Identify which cell holds the provided text, then report its (x, y) central coordinate. 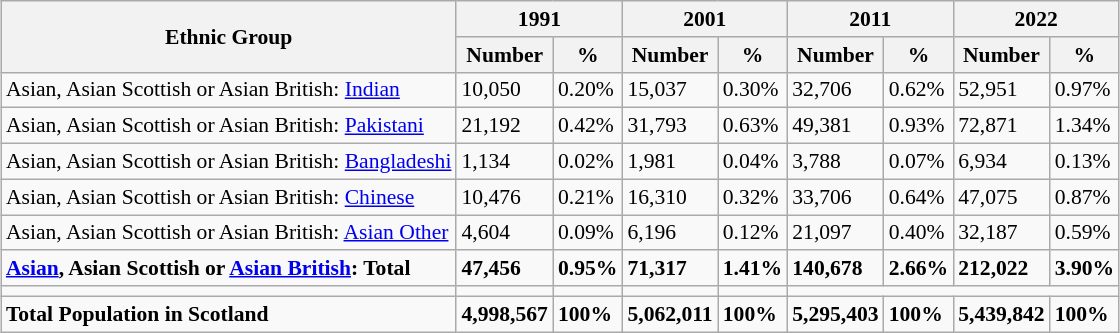
52,951 (1001, 90)
10,476 (504, 197)
Asian, Asian Scottish or Asian British: Pakistani (229, 126)
Asian, Asian Scottish or Asian British: Asian Other (229, 232)
Asian, Asian Scottish or Asian British: Bangladeshi (229, 161)
2011 (870, 19)
0.42% (588, 126)
Total Population in Scotland (229, 314)
6,934 (1001, 161)
0.63% (752, 126)
5,439,842 (1001, 314)
0.97% (1084, 90)
4,604 (504, 232)
10,050 (504, 90)
5,062,011 (670, 314)
140,678 (835, 268)
21,192 (504, 126)
3.90% (1084, 268)
31,793 (670, 126)
3,788 (835, 161)
0.30% (752, 90)
49,381 (835, 126)
47,075 (1001, 197)
0.07% (918, 161)
0.02% (588, 161)
5,295,403 (835, 314)
0.59% (1084, 232)
0.12% (752, 232)
0.21% (588, 197)
4,998,567 (504, 314)
0.95% (588, 268)
0.87% (1084, 197)
15,037 (670, 90)
32,187 (1001, 232)
Ethnic Group (229, 36)
Asian, Asian Scottish or Asian British: Chinese (229, 197)
0.13% (1084, 161)
72,871 (1001, 126)
33,706 (835, 197)
32,706 (835, 90)
0.62% (918, 90)
0.93% (918, 126)
71,317 (670, 268)
0.20% (588, 90)
Asian, Asian Scottish or Asian British: Total (229, 268)
16,310 (670, 197)
21,097 (835, 232)
Asian, Asian Scottish or Asian British: Indian (229, 90)
212,022 (1001, 268)
0.40% (918, 232)
1,981 (670, 161)
0.64% (918, 197)
6,196 (670, 232)
2001 (704, 19)
0.32% (752, 197)
47,456 (504, 268)
1991 (539, 19)
1,134 (504, 161)
2022 (1036, 19)
1.41% (752, 268)
1.34% (1084, 126)
0.09% (588, 232)
0.04% (752, 161)
2.66% (918, 268)
